Detect which cell encompasses the target text, then output its (x, y) center coordinate. 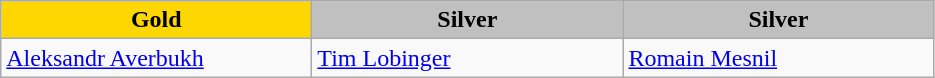
Aleksandr Averbukh (156, 58)
Gold (156, 20)
Romain Mesnil (778, 58)
Tim Lobinger (468, 58)
